From the cell containing the given text, extract its center point as [X, Y] coordinate. 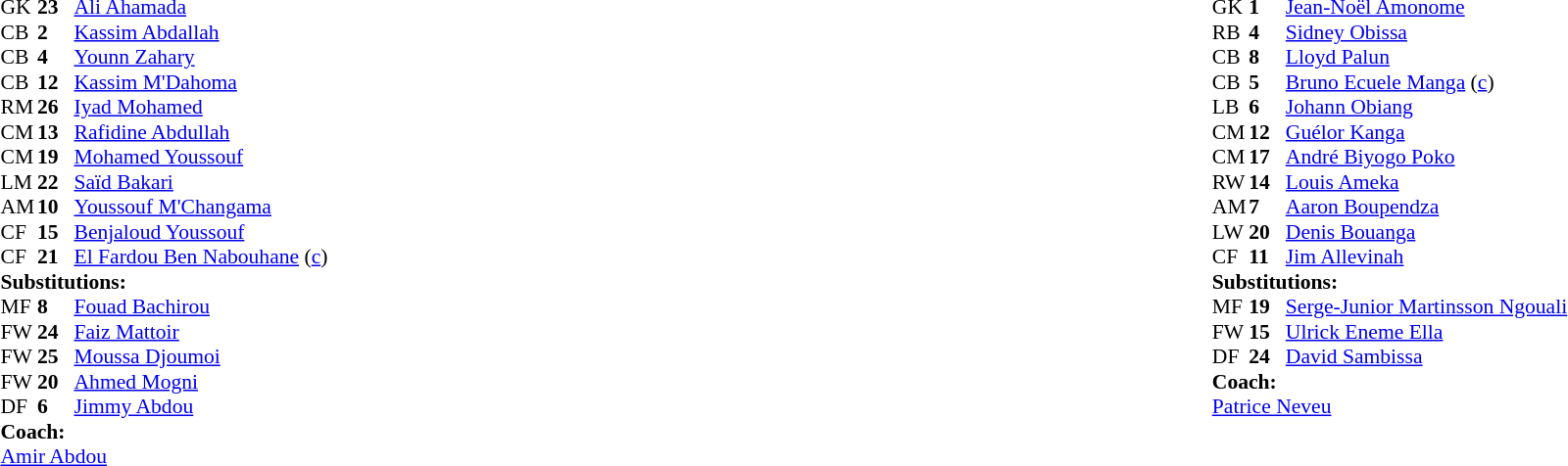
Serge-Junior Martinsson Ngouali [1427, 306]
17 [1267, 158]
LB [1231, 107]
Kassim Abdallah [202, 32]
22 [56, 182]
Fouad Bachirou [202, 306]
5 [1267, 82]
2 [56, 32]
13 [56, 132]
Saïd Bakari [202, 182]
Moussa Djoumoi [202, 357]
14 [1267, 182]
André Biyogo Poko [1427, 158]
21 [56, 257]
Younn Zahary [202, 58]
Aaron Boupendza [1427, 207]
Benjaloud Youssouf [202, 232]
Lloyd Palun [1427, 58]
Rafidine Abdullah [202, 132]
Sidney Obissa [1427, 32]
Ulrick Eneme Ella [1427, 332]
7 [1267, 207]
Patrice Neveu [1390, 406]
Denis Bouanga [1427, 232]
David Sambissa [1427, 357]
25 [56, 357]
LM [19, 182]
Kassim M'Dahoma [202, 82]
Ahmed Mogni [202, 382]
Louis Ameka [1427, 182]
Jimmy Abdou [202, 406]
11 [1267, 257]
Jim Allevinah [1427, 257]
10 [56, 207]
RM [19, 107]
Iyad Mohamed [202, 107]
LW [1231, 232]
Johann Obiang [1427, 107]
26 [56, 107]
Mohamed Youssouf [202, 158]
El Fardou Ben Nabouhane (c) [202, 257]
Bruno Ecuele Manga (c) [1427, 82]
Guélor Kanga [1427, 132]
RB [1231, 32]
RW [1231, 182]
Faiz Mattoir [202, 332]
Youssouf M'Changama [202, 207]
